Search for the cell housing the specified text and yield its (x, y) center coordinate. 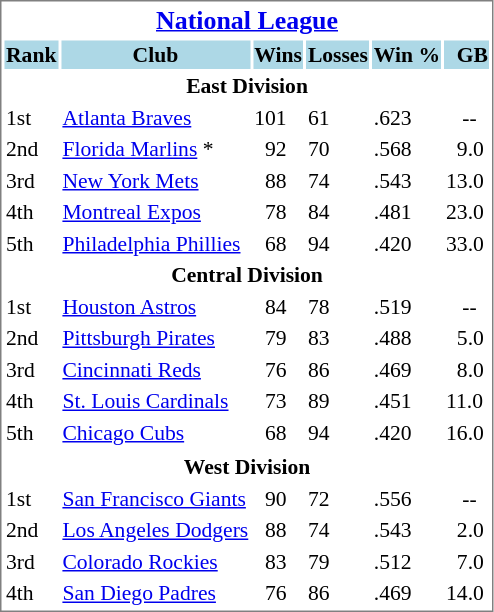
.519 (406, 306)
Club (156, 54)
National League (246, 20)
.451 (406, 401)
Win % (406, 54)
70 (338, 149)
14.0 (468, 593)
7.0 (468, 562)
11.0 (468, 401)
West Division (246, 467)
Losses (338, 54)
.556 (406, 498)
Chicago Cubs (156, 432)
Atlanta Braves (156, 118)
.481 (406, 212)
33.0 (468, 244)
Philadelphia Phillies (156, 244)
East Division (246, 86)
San Francisco Giants (156, 498)
73 (278, 401)
.568 (406, 149)
92 (278, 149)
90 (278, 498)
.488 (406, 338)
GB (468, 54)
89 (338, 401)
9.0 (468, 149)
Colorado Rockies (156, 562)
13.0 (468, 180)
5.0 (468, 338)
8.0 (468, 370)
Rank (30, 54)
101 (278, 118)
Wins (278, 54)
Montreal Expos (156, 212)
New York Mets (156, 180)
Cincinnati Reds (156, 370)
St. Louis Cardinals (156, 401)
San Diego Padres (156, 593)
.512 (406, 562)
Florida Marlins * (156, 149)
2.0 (468, 530)
Houston Astros (156, 306)
23.0 (468, 212)
16.0 (468, 432)
Pittsburgh Pirates (156, 338)
Central Division (246, 275)
72 (338, 498)
Los Angeles Dodgers (156, 530)
61 (338, 118)
.623 (406, 118)
